Scan for the cell matching the given text and deliver its [X, Y] coordinate at center. 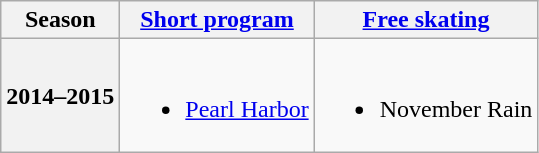
Free skating [426, 20]
November Rain [426, 96]
Pearl Harbor [217, 96]
2014–2015 [60, 96]
Season [60, 20]
Short program [217, 20]
